Return [X, Y] of the center of cell containing provided text 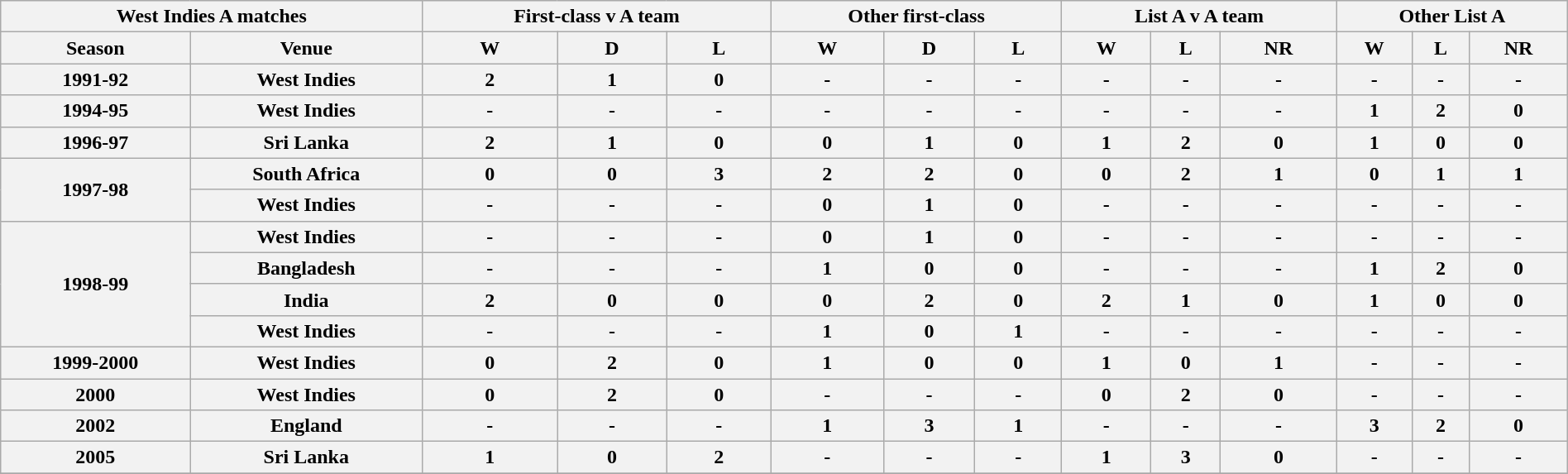
Bangladesh [306, 268]
1997-98 [96, 189]
List A v A team [1199, 17]
England [306, 426]
Venue [306, 48]
1994-95 [96, 111]
2002 [96, 426]
Other first-class [916, 17]
1998-99 [96, 284]
First-class v A team [597, 17]
1999-2000 [96, 362]
West Indies A matches [212, 17]
South Africa [306, 174]
Other List A [1452, 17]
1996-97 [96, 142]
2005 [96, 457]
1991-92 [96, 79]
India [306, 299]
Season [96, 48]
2000 [96, 395]
